Pinpoint the cell where the given text exists, returning its [x, y] midpoint coordinate. 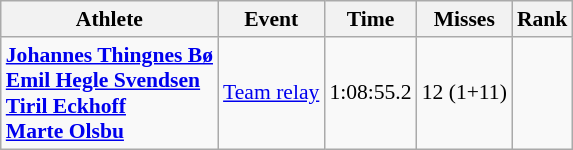
Athlete [110, 19]
Johannes Thingnes BøEmil Hegle SvendsenTiril EckhoffMarte Olsbu [110, 93]
Time [370, 19]
Misses [464, 19]
Team relay [271, 93]
1:08:55.2 [370, 93]
12 (1+11) [464, 93]
Event [271, 19]
Rank [542, 19]
